Return the (x, y) coordinate for the center point of the cell that contains the specified text.  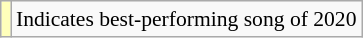
Indicates best-performing song of 2020 (186, 19)
